Determine the (x, y) coordinate at the center of the cell enclosing the given text.  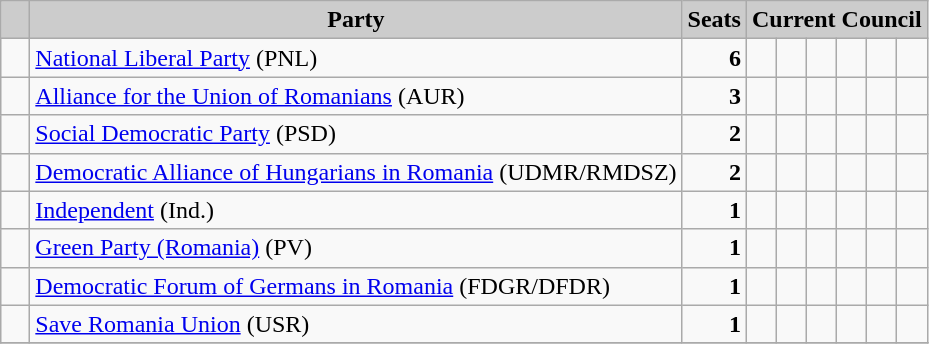
Save Romania Union (USR) (356, 324)
Democratic Alliance of Hungarians in Romania (UDMR/RMDSZ) (356, 172)
Alliance for the Union of Romanians (AUR) (356, 96)
6 (714, 58)
Social Democratic Party (PSD) (356, 134)
Seats (714, 20)
Party (356, 20)
National Liberal Party (PNL) (356, 58)
3 (714, 96)
Green Party (Romania) (PV) (356, 248)
Democratic Forum of Germans in Romania (FDGR/DFDR) (356, 286)
Independent (Ind.) (356, 210)
Current Council (836, 20)
